Locate the cell with the specified text and output its (x, y) center coordinate. 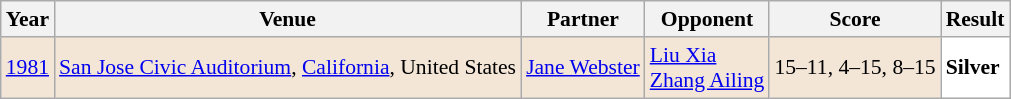
Result (976, 19)
Opponent (708, 19)
15–11, 4–15, 8–15 (854, 68)
Jane Webster (583, 68)
Silver (976, 68)
Venue (288, 19)
Score (854, 19)
San Jose Civic Auditorium, California, United States (288, 68)
Liu Xia Zhang Ailing (708, 68)
1981 (28, 68)
Year (28, 19)
Partner (583, 19)
